Find where the given text appears and provide that cell's center as [x, y] coordinate. 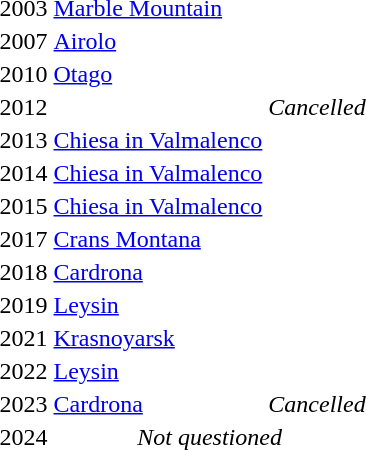
Airolo [158, 41]
Otago [158, 74]
Krasnoyarsk [158, 338]
Crans Montana [158, 239]
